Pinpoint the cell where the given text exists, returning its (x, y) midpoint coordinate. 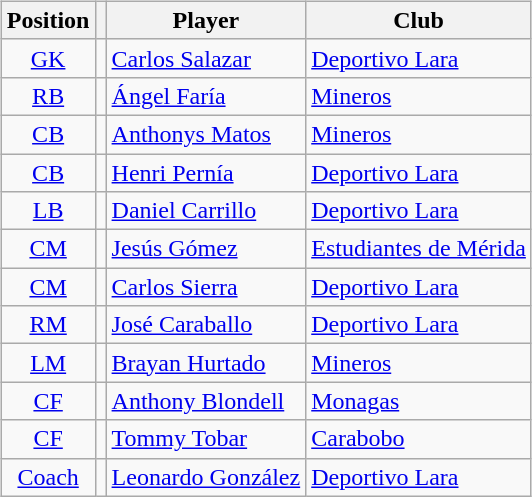
Club (419, 20)
Henri Pernía (206, 173)
Anthonys Matos (206, 134)
Carlos Sierra (206, 287)
GK (48, 58)
Leonardo González (206, 477)
Ángel Faría (206, 96)
Tommy Tobar (206, 439)
Player (206, 20)
Position (48, 20)
Coach (48, 477)
Carabobo (419, 439)
LB (48, 211)
Daniel Carrillo (206, 211)
Jesús Gómez (206, 249)
Anthony Blondell (206, 401)
RB (48, 96)
RM (48, 325)
LM (48, 363)
Brayan Hurtado (206, 363)
Estudiantes de Mérida (419, 249)
Carlos Salazar (206, 58)
Monagas (419, 401)
José Caraballo (206, 325)
